Capture the cell that displays the provided text and extract its (X, Y) central coordinate. 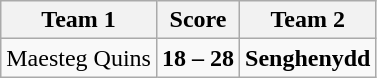
Score (198, 20)
Maesteg Quins (79, 58)
18 – 28 (198, 58)
Team 1 (79, 20)
Team 2 (308, 20)
Senghenydd (308, 58)
